From the cell containing the given text, extract its center point as (X, Y) coordinate. 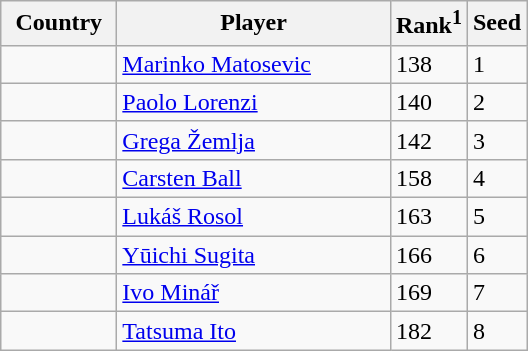
Paolo Lorenzi (254, 102)
Country (59, 24)
Seed (496, 24)
Rank1 (428, 24)
Grega Žemlja (254, 140)
142 (428, 140)
140 (428, 102)
3 (496, 140)
2 (496, 102)
166 (428, 255)
138 (428, 64)
Ivo Minář (254, 293)
Tatsuma Ito (254, 331)
4 (496, 178)
8 (496, 331)
182 (428, 331)
Lukáš Rosol (254, 217)
169 (428, 293)
5 (496, 217)
Carsten Ball (254, 178)
1 (496, 64)
Marinko Matosevic (254, 64)
7 (496, 293)
163 (428, 217)
Yūichi Sugita (254, 255)
158 (428, 178)
Player (254, 24)
6 (496, 255)
